Return the [x, y] coordinate for the center point of the cell that contains the specified text.  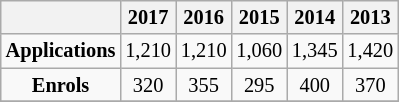
2015 [259, 17]
2013 [371, 17]
1,345 [315, 51]
370 [371, 85]
Applications [61, 51]
1,060 [259, 51]
Enrols [61, 85]
320 [148, 85]
2016 [204, 17]
400 [315, 85]
355 [204, 85]
295 [259, 85]
2014 [315, 17]
2017 [148, 17]
1,420 [371, 51]
